Provide the [x, y] coordinate of the cell's center where the given text is located.  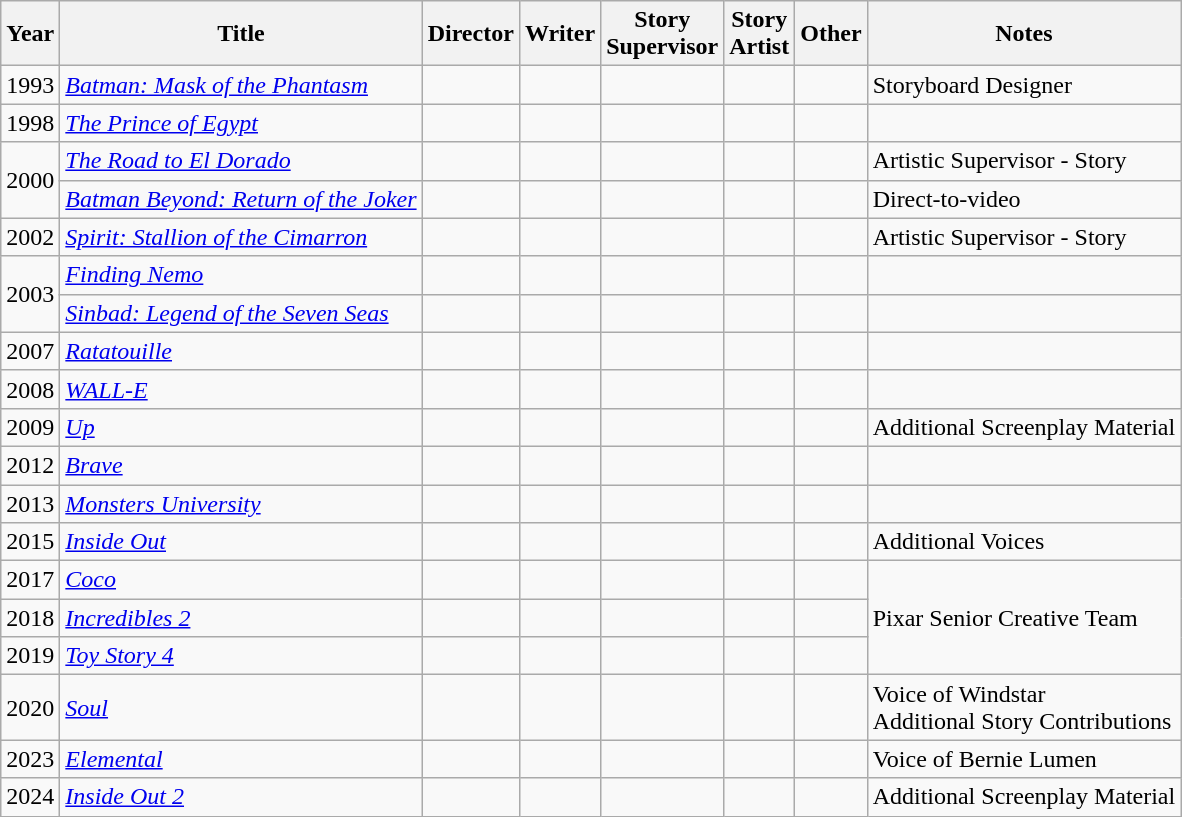
Pixar Senior Creative Team [1024, 618]
Coco [241, 580]
2019 [30, 656]
Sinbad: Legend of the Seven Seas [241, 313]
2008 [30, 389]
Up [241, 427]
2013 [30, 503]
Batman: Mask of the Phantasm [241, 85]
Other [831, 34]
2003 [30, 294]
1998 [30, 123]
Storyboard Designer [1024, 85]
1993 [30, 85]
Year [30, 34]
StoryArtist [760, 34]
Title [241, 34]
Incredibles 2 [241, 618]
2018 [30, 618]
The Prince of Egypt [241, 123]
2020 [30, 708]
Inside Out 2 [241, 797]
2000 [30, 180]
Ratatouille [241, 351]
Writer [560, 34]
2007 [30, 351]
Brave [241, 465]
Toy Story 4 [241, 656]
Spirit: Stallion of the Cimarron [241, 237]
2002 [30, 237]
StorySupervisor [662, 34]
Monsters University [241, 503]
2015 [30, 542]
2024 [30, 797]
Inside Out [241, 542]
Finding Nemo [241, 275]
2009 [30, 427]
Direct-to-video [1024, 199]
WALL-E [241, 389]
Additional Voices [1024, 542]
Voice of WindstarAdditional Story Contributions [1024, 708]
Batman Beyond: Return of the Joker [241, 199]
The Road to El Dorado [241, 161]
Director [470, 34]
Voice of Bernie Lumen [1024, 759]
Notes [1024, 34]
Soul [241, 708]
Elemental [241, 759]
2017 [30, 580]
2012 [30, 465]
2023 [30, 759]
